Search for the cell housing the specified text and yield its [X, Y] center coordinate. 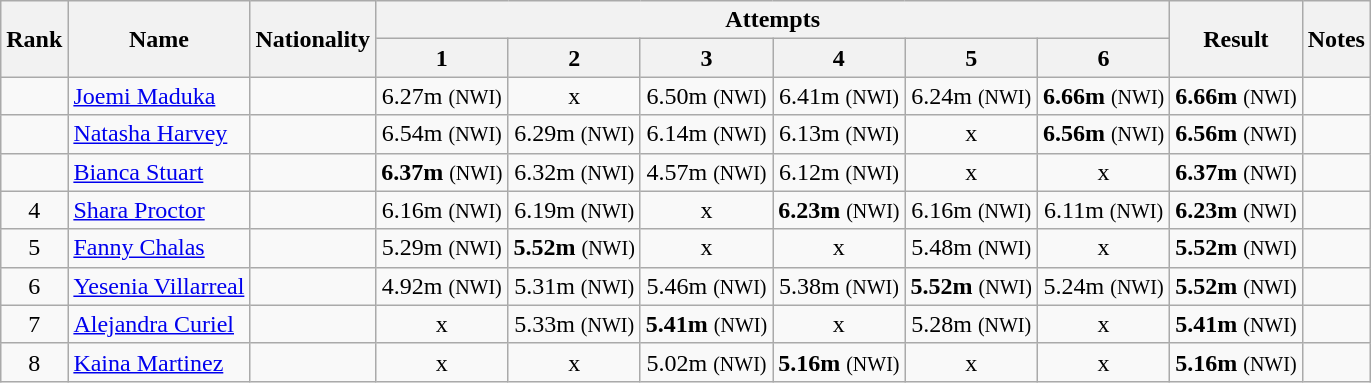
6.24m (NWI) [971, 96]
6.19m (NWI) [574, 210]
3 [706, 58]
Nationality [313, 39]
6.14m (NWI) [706, 134]
5.38m (NWI) [839, 286]
Result [1236, 39]
5.46m (NWI) [706, 286]
5.29m (NWI) [442, 248]
5.24m (NWI) [1103, 286]
6.32m (NWI) [574, 172]
6.12m (NWI) [839, 172]
Joemi Maduka [159, 96]
6.54m (NWI) [442, 134]
Kaina Martinez [159, 362]
5.31m (NWI) [574, 286]
Fanny Chalas [159, 248]
Attempts [773, 20]
1 [442, 58]
Name [159, 39]
8 [34, 362]
6.27m (NWI) [442, 96]
2 [574, 58]
Yesenia Villarreal [159, 286]
5.02m (NWI) [706, 362]
6.13m (NWI) [839, 134]
Notes [1336, 39]
5.33m (NWI) [574, 324]
5.48m (NWI) [971, 248]
Bianca Stuart [159, 172]
6.50m (NWI) [706, 96]
4.57m (NWI) [706, 172]
6.41m (NWI) [839, 96]
6.11m (NWI) [1103, 210]
7 [34, 324]
Alejandra Curiel [159, 324]
4.92m (NWI) [442, 286]
Natasha Harvey [159, 134]
Rank [34, 39]
5.28m (NWI) [971, 324]
Shara Proctor [159, 210]
6.29m (NWI) [574, 134]
